Locate the cell with the specified text and output its (X, Y) center coordinate. 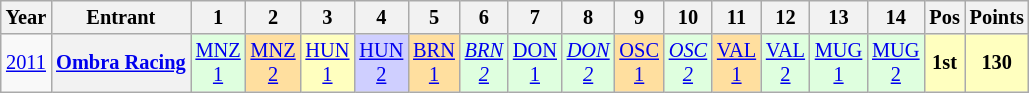
BRN1 (434, 63)
4 (381, 17)
VAL1 (736, 63)
12 (786, 17)
MNZ1 (218, 63)
Year (26, 17)
MUG1 (838, 63)
9 (640, 17)
8 (588, 17)
Points (997, 17)
6 (484, 17)
1st (944, 63)
Entrant (120, 17)
DON2 (588, 63)
14 (896, 17)
OSC1 (640, 63)
MUG2 (896, 63)
HUN1 (328, 63)
Ombra Racing (120, 63)
VAL2 (786, 63)
10 (688, 17)
2011 (26, 63)
7 (535, 17)
1 (218, 17)
11 (736, 17)
HUN2 (381, 63)
BRN2 (484, 63)
2 (274, 17)
3 (328, 17)
13 (838, 17)
Pos (944, 17)
OSC2 (688, 63)
MNZ2 (274, 63)
130 (997, 63)
5 (434, 17)
DON1 (535, 63)
